Return the [x, y] coordinate for the center point of the cell that contains the specified text.  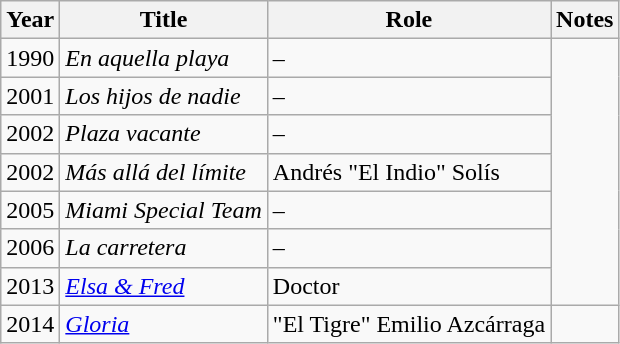
2001 [30, 96]
2014 [30, 324]
2013 [30, 286]
Year [30, 20]
La carretera [164, 248]
Gloria [164, 324]
Elsa & Fred [164, 286]
Más allá del límite [164, 172]
2005 [30, 210]
Doctor [408, 286]
Plaza vacante [164, 134]
1990 [30, 58]
Title [164, 20]
Miami Special Team [164, 210]
Role [408, 20]
Notes [585, 20]
En aquella playa [164, 58]
2006 [30, 248]
"El Tigre" Emilio Azcárraga [408, 324]
Los hijos de nadie [164, 96]
Andrés "El Indio" Solís [408, 172]
